Provide the [X, Y] coordinate of the cell's center where the given text is located.  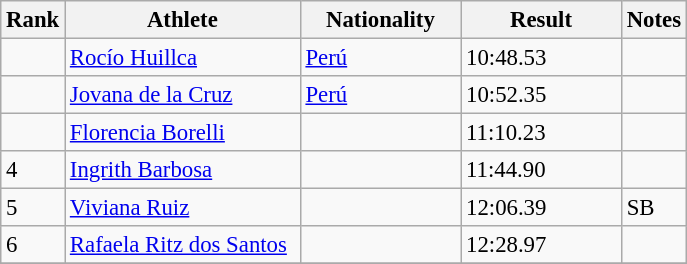
Ingrith Barbosa [183, 170]
10:48.53 [542, 58]
Athlete [183, 20]
12:06.39 [542, 208]
10:52.35 [542, 95]
11:10.23 [542, 133]
11:44.90 [542, 170]
SB [654, 208]
5 [33, 208]
Rafaela Ritz dos Santos [183, 245]
Rocío Huillca [183, 58]
4 [33, 170]
Result [542, 20]
Rank [33, 20]
6 [33, 245]
Nationality [380, 20]
Viviana Ruiz [183, 208]
Jovana de la Cruz [183, 95]
Florencia Borelli [183, 133]
Notes [654, 20]
12:28.97 [542, 245]
